Find where the given text appears and provide that cell's center as [x, y] coordinate. 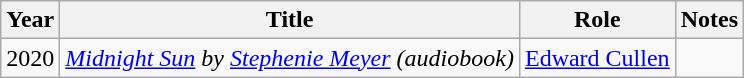
Notes [709, 20]
Edward Cullen [597, 58]
Title [290, 20]
Role [597, 20]
Midnight Sun by Stephenie Meyer (audiobook) [290, 58]
Year [30, 20]
2020 [30, 58]
